Scan for the cell matching the given text and deliver its [X, Y] coordinate at center. 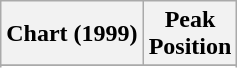
PeakPosition [190, 34]
Chart (1999) [72, 34]
